Return (x, y) of the center of cell containing provided text 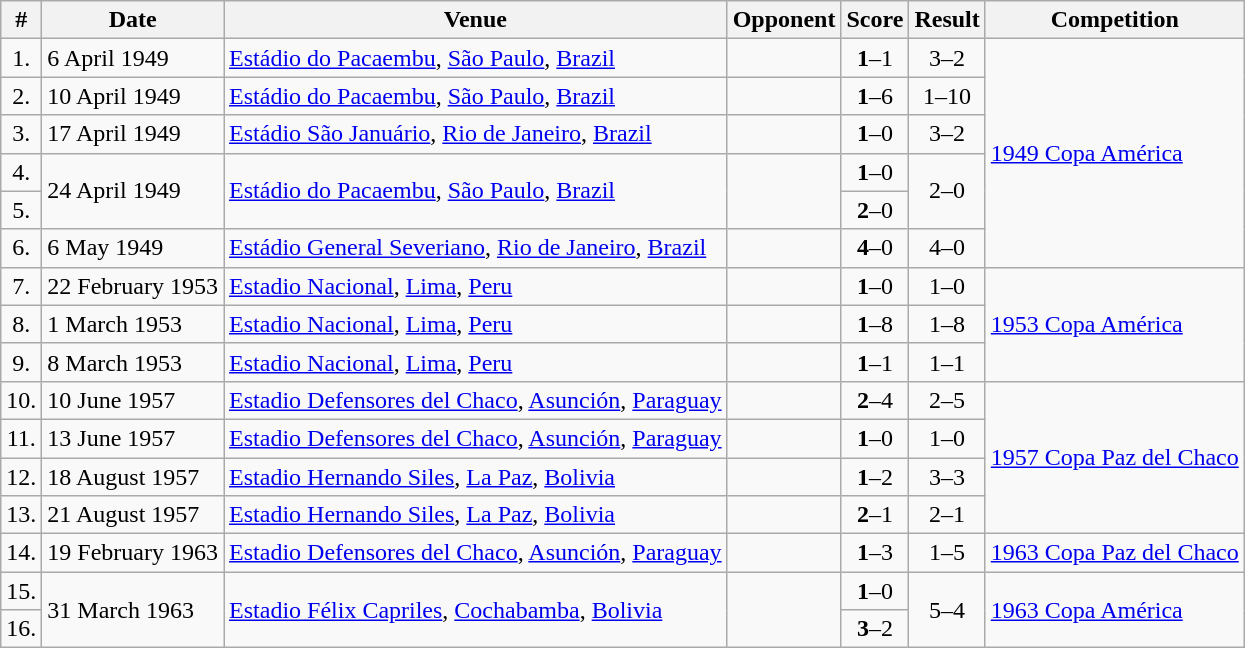
1–6 (875, 96)
3. (22, 134)
1957 Copa Paz del Chaco (1114, 457)
19 February 1963 (133, 553)
Estádio General Severiano, Rio de Janeiro, Brazil (476, 248)
1–10 (947, 96)
17 April 1949 (133, 134)
18 August 1957 (133, 477)
2–5 (947, 400)
16. (22, 629)
12. (22, 477)
9. (22, 362)
4. (22, 172)
22 February 1953 (133, 286)
Score (875, 20)
31 March 1963 (133, 610)
14. (22, 553)
21 August 1957 (133, 515)
2. (22, 96)
13. (22, 515)
6 May 1949 (133, 248)
13 June 1957 (133, 438)
10. (22, 400)
1. (22, 58)
10 June 1957 (133, 400)
Opponent (784, 20)
Date (133, 20)
24 April 1949 (133, 191)
15. (22, 591)
8. (22, 324)
1953 Copa América (1114, 324)
1963 Copa Paz del Chaco (1114, 553)
2–4 (875, 400)
8 March 1953 (133, 362)
Estadio Félix Capriles, Cochabamba, Bolivia (476, 610)
11. (22, 438)
Venue (476, 20)
1963 Copa América (1114, 610)
5. (22, 210)
1–5 (947, 553)
1 March 1953 (133, 324)
Competition (1114, 20)
Result (947, 20)
1–2 (875, 477)
1–3 (875, 553)
1949 Copa América (1114, 153)
Estádio São Januário, Rio de Janeiro, Brazil (476, 134)
10 April 1949 (133, 96)
3–3 (947, 477)
6 April 1949 (133, 58)
5–4 (947, 610)
6. (22, 248)
7. (22, 286)
# (22, 20)
